Detect which cell encompasses the target text, then output its [x, y] center coordinate. 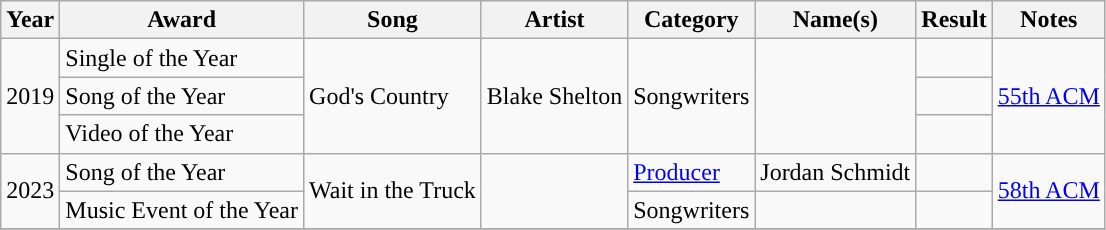
2019 [30, 96]
Producer [692, 172]
Notes [1048, 20]
Category [692, 20]
Wait in the Truck [393, 191]
Award [182, 20]
55th ACM [1048, 96]
Song [393, 20]
2023 [30, 191]
Jordan Schmidt [836, 172]
Name(s) [836, 20]
Music Event of the Year [182, 210]
Result [954, 20]
Blake Shelton [554, 96]
Video of the Year [182, 134]
Single of the Year [182, 58]
Year [30, 20]
God's Country [393, 96]
Artist [554, 20]
58th ACM [1048, 191]
